Provide the [x, y] coordinate of the cell's center where the given text is located.  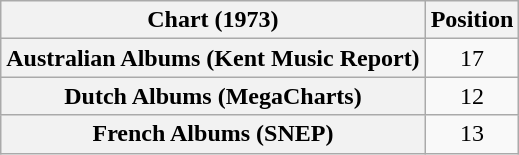
Chart (1973) [213, 20]
17 [472, 58]
12 [472, 96]
Dutch Albums (MegaCharts) [213, 96]
Position [472, 20]
Australian Albums (Kent Music Report) [213, 58]
13 [472, 134]
French Albums (SNEP) [213, 134]
